For the text-containing cell, return its midpoint in (X, Y) coordinate format. 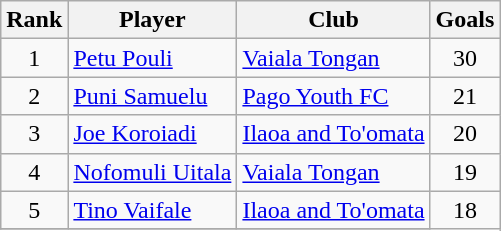
21 (465, 96)
Petu Pouli (152, 58)
5 (34, 210)
18 (465, 210)
20 (465, 134)
1 (34, 58)
Goals (465, 20)
Rank (34, 20)
2 (34, 96)
Tino Vaifale (152, 210)
Puni Samuelu (152, 96)
3 (34, 134)
Player (152, 20)
Pago Youth FC (334, 96)
30 (465, 58)
19 (465, 172)
Joe Koroiadi (152, 134)
Nofomuli Uitala (152, 172)
4 (34, 172)
Club (334, 20)
